Detect which cell encompasses the target text, then output its (X, Y) center coordinate. 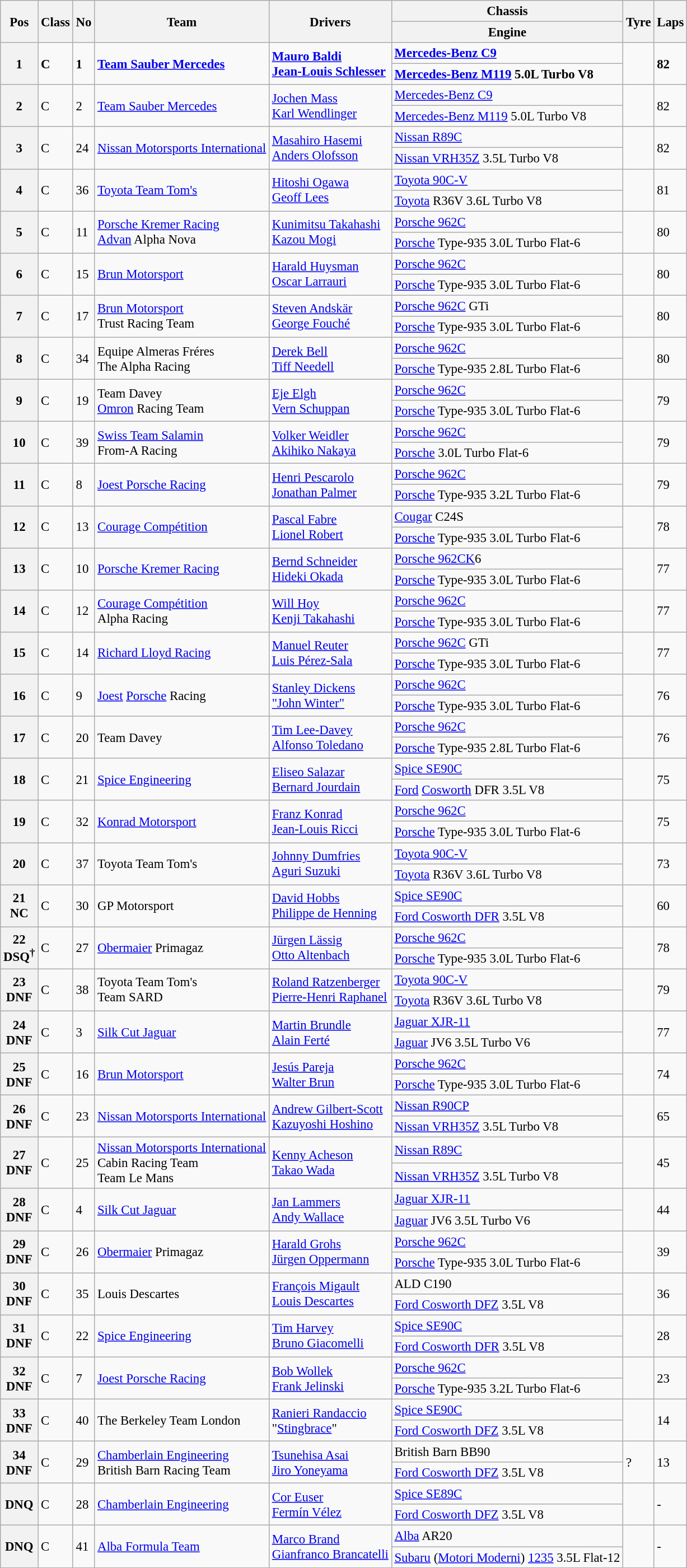
Derek Bell Tiff Needell (330, 358)
Brun Motorsport Trust Racing Team (182, 316)
Masahiro Hasemi Anders Olofsson (330, 148)
34 (83, 358)
73 (671, 864)
37 (83, 864)
Equipe Almeras Fréres The Alpha Racing (182, 358)
Tyre (638, 21)
Jürgen Lässig Otto Altenbach (330, 948)
Toyota Team Tom's Team SARD (182, 990)
Manuel Reuter Luis Pérez-Sala (330, 653)
34DNF (19, 1463)
38 (83, 990)
5 (19, 232)
29DNF (19, 1252)
Konrad Motorsport (182, 822)
Stanley Dickens "John Winter" (330, 696)
18 (19, 780)
28DNF (19, 1210)
27DNF (19, 1163)
21 (83, 780)
Porsche 3.0L Turbo Flat-6 (507, 453)
22 (83, 1336)
Subaru (Motori Moderni) 1235 3.5L Flat-12 (507, 1557)
Alba Formula Team (182, 1547)
Harald Huysman Oscar Larrauri (330, 274)
40 (83, 1420)
25 (83, 1163)
Cor Euser Fermín Vélez (330, 1504)
Franz Konrad Jean-Louis Ricci (330, 822)
Will Hoy Kenji Takahashi (330, 612)
Kenny Acheson Takao Wada (330, 1163)
31DNF (19, 1336)
26DNF (19, 1117)
Steven Andskär George Fouché (330, 316)
24DNF (19, 1032)
Jochen Mass Karl Wendlinger (330, 105)
Jesús Pareja Walter Brun (330, 1074)
Eliseo Salazar Bernard Jourdain (330, 780)
29 (83, 1463)
Jan Lammers Andy Wallace (330, 1210)
41 (83, 1547)
The Berkeley Team London (182, 1420)
Mauro Baldi Jean-Louis Schlesser (330, 64)
Bernd Schneider Hideki Okada (330, 569)
Swiss Team Salamin From-A Racing (182, 442)
Drivers (330, 21)
Ranieri Randaccio "Stingbrace" (330, 1420)
35 (83, 1294)
Chamberlain Engineering (182, 1504)
Engine (507, 32)
Pascal Fabre Lionel Robert (330, 526)
Spice SE89C (507, 1494)
Hitoshi Ogawa Geoff Lees (330, 190)
Tsunehisa Asai Jiro Yoneyama (330, 1463)
33DNF (19, 1420)
Team (182, 21)
65 (671, 1117)
30 (83, 906)
32 (83, 822)
ALD C190 (507, 1284)
Bob Wollek Frank Jelinski (330, 1378)
Cougar C24S (507, 516)
Harald Grohs Jürgen Oppermann (330, 1252)
Chamberlain Engineering British Barn Racing Team (182, 1463)
Courage Compétition (182, 526)
Nissan R90CP (507, 1106)
24 (83, 148)
25DNF (19, 1074)
Henri Pescarolo Jonathan Palmer (330, 485)
Class (56, 21)
Tim Lee-Davey Alfonso Toledano (330, 737)
Nissan Motorsports International Cabin Racing Team Team Le Mans (182, 1163)
Porsche Kremer Racing Advan Alpha Nova (182, 232)
26 (83, 1252)
Tim Harvey Bruno Giacomelli (330, 1336)
21NC (19, 906)
British Barn BB90 (507, 1452)
Laps (671, 21)
David Hobbs Philippe de Henning (330, 906)
44 (671, 1210)
No (83, 21)
Team Davey Omron Racing Team (182, 401)
74 (671, 1074)
Porsche Kremer Racing (182, 569)
Martin Brundle Alain Ferté (330, 1032)
Team Davey (182, 737)
Kunimitsu Takahashi Kazou Mogi (330, 232)
Eje Elgh Vern Schuppan (330, 401)
32DNF (19, 1378)
Roland Ratzenberger Pierre-Henri Raphanel (330, 990)
27 (83, 948)
Porsche 962CK6 (507, 558)
Marco Brand Gianfranco Brancatelli (330, 1547)
Chassis (507, 11)
6 (19, 274)
60 (671, 906)
22DSQ† (19, 948)
Andrew Gilbert-Scott Kazuyoshi Hoshino (330, 1117)
Courage Compétition Alpha Racing (182, 612)
45 (671, 1163)
? (638, 1463)
23DNF (19, 990)
Alba AR20 (507, 1536)
Volker Weidler Akihiko Nakaya (330, 442)
GP Motorsport (182, 906)
François Migault Louis Descartes (330, 1294)
Johnny Dumfries Aguri Suzuki (330, 864)
30DNF (19, 1294)
Louis Descartes (182, 1294)
Richard Lloyd Racing (182, 653)
81 (671, 190)
Pos (19, 21)
